Scan for the cell matching the given text and deliver its [X, Y] coordinate at center. 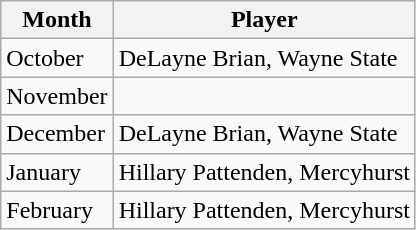
Month [57, 20]
December [57, 134]
November [57, 96]
Player [264, 20]
October [57, 58]
February [57, 210]
January [57, 172]
